Return (x, y) of the center of cell containing provided text 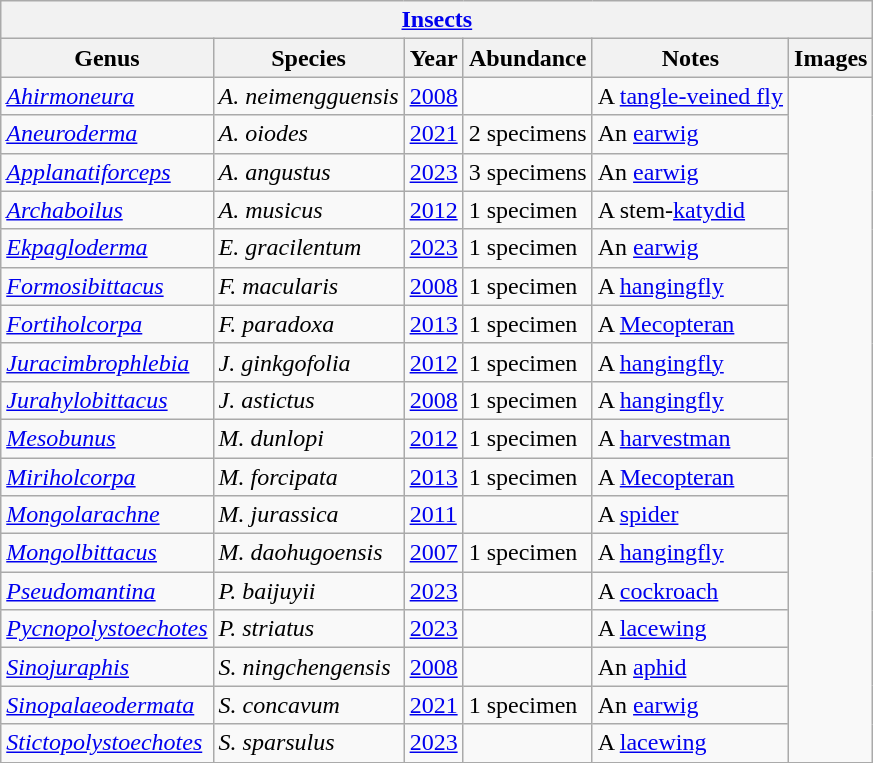
M. dunlopi (308, 438)
Archaboilus (107, 210)
S. concavum (308, 705)
Ahirmoneura (107, 96)
Mongolbittacus (107, 553)
S. sparsulus (308, 743)
P. baijuyii (308, 591)
3 specimens (528, 172)
Aneuroderma (107, 134)
Species (308, 58)
A. neimengguensis (308, 96)
2011 (434, 515)
P. striatus (308, 629)
Sinojuraphis (107, 667)
Year (434, 58)
A. angustus (308, 172)
Pseudomantina (107, 591)
2007 (434, 553)
A harvestman (690, 438)
Jurahylobittacus (107, 400)
J. astictus (308, 400)
M. daohugoensis (308, 553)
A stem-katydid (690, 210)
A. musicus (308, 210)
A tangle-veined fly (690, 96)
Mongolarachne (107, 515)
Stictopolystoechotes (107, 743)
M. jurassica (308, 515)
Images (831, 58)
A cockroach (690, 591)
Abundance (528, 58)
Formosibittacus (107, 286)
M. forcipata (308, 477)
Applanatiforceps (107, 172)
Sinopalaeodermata (107, 705)
F. macularis (308, 286)
Fortiholcorpa (107, 324)
F. paradoxa (308, 324)
2 specimens (528, 134)
Juracimbrophlebia (107, 362)
E. gracilentum (308, 248)
Ekpagloderma (107, 248)
Genus (107, 58)
J. ginkgofolia (308, 362)
Insects (437, 20)
A spider (690, 515)
A. oiodes (308, 134)
S. ningchengensis (308, 667)
Mesobunus (107, 438)
Notes (690, 58)
Miriholcorpa (107, 477)
An aphid (690, 667)
Pycnopolystoechotes (107, 629)
